For the text-containing cell, return its midpoint in [X, Y] coordinate format. 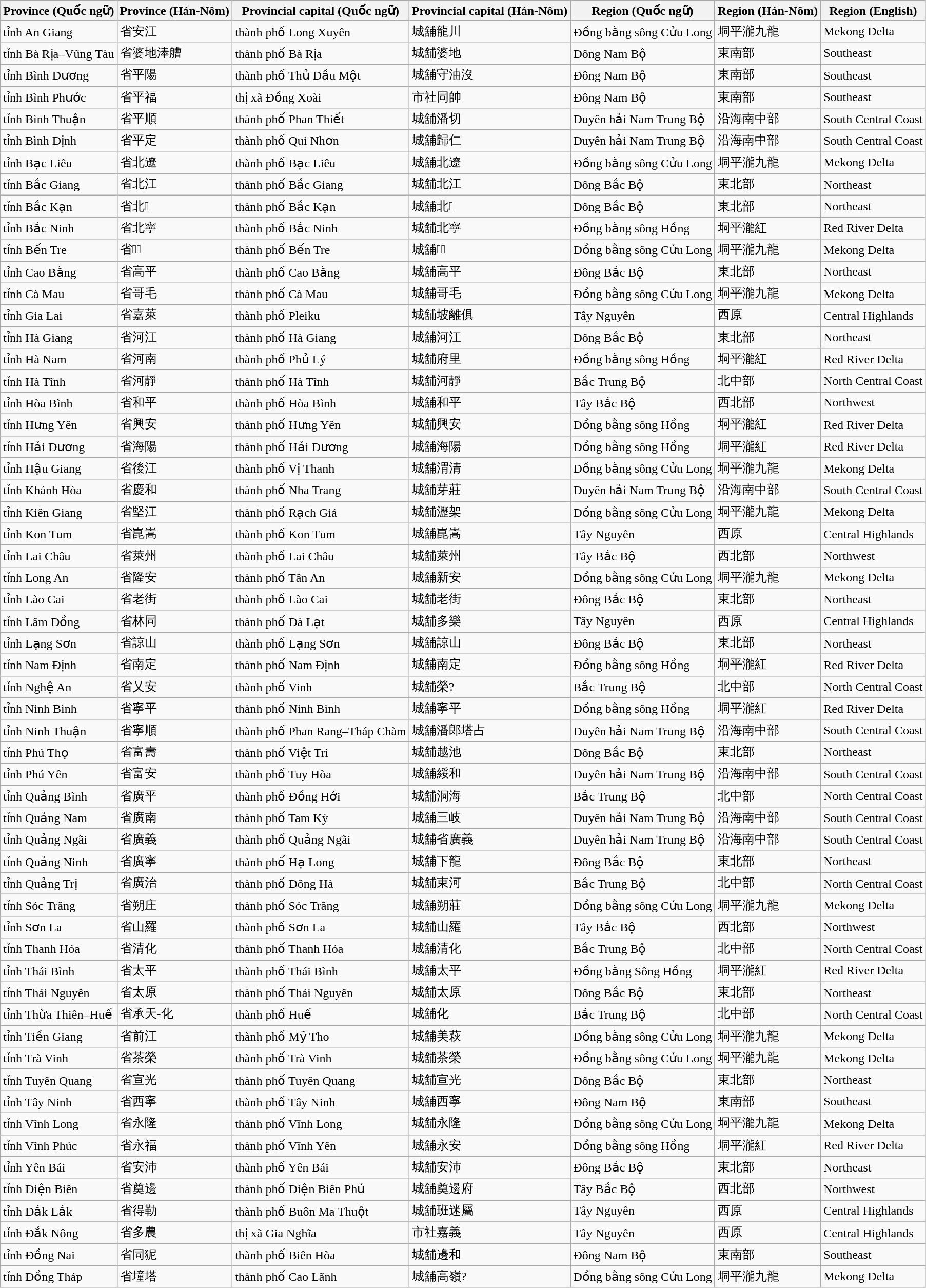
tỉnh Hòa Bình [58, 403]
thành phố Tuyên Quang [321, 1080]
省富壽 [174, 752]
tỉnh Đồng Tháp [58, 1277]
Provincial capital (Quốc ngữ) [321, 11]
tỉnh Bạc Liêu [58, 163]
城舖芽莊 [489, 491]
城舖永隆 [489, 1124]
城舖潘切 [489, 119]
省廣寧 [174, 862]
城舖茶榮 [489, 1058]
thành phố Long Xuyên [321, 32]
省高平 [174, 272]
thành phố Tam Kỳ [321, 818]
thành phố Hòa Bình [321, 403]
thành phố Mỹ Tho [321, 1037]
省多農 [174, 1233]
城舖北遼 [489, 163]
省西寧 [174, 1102]
tỉnh Yên Bái [58, 1168]
省廣南 [174, 818]
省山羅 [174, 927]
tỉnh Đồng Nai [58, 1255]
thành phố Vinh [321, 687]
tỉnh Điện Biên [58, 1189]
thành phố Tân An [321, 578]
省南定 [174, 665]
省廣平 [174, 796]
tỉnh Tây Ninh [58, 1102]
城舖興安 [489, 425]
tỉnh Bắc Kạn [58, 206]
城舖多樂 [489, 622]
城舖太平 [489, 971]
thành phố Lào Cai [321, 599]
thành phố Trà Vinh [321, 1058]
城舖老街 [489, 599]
thành phố Thủ Dầu Một [321, 75]
省北𣴓 [174, 206]
城舖萊州 [489, 556]
tỉnh Lai Châu [58, 556]
thành phố Bắc Kạn [321, 206]
thành phố Kon Tum [321, 534]
城舖河靜 [489, 381]
tỉnh Ninh Thuận [58, 731]
省太原 [174, 992]
tỉnh Phú Yên [58, 774]
省哥毛 [174, 294]
tỉnh Gia Lai [58, 316]
市社同帥 [489, 97]
tỉnh An Giang [58, 32]
tỉnh Thanh Hóa [58, 949]
省河南 [174, 359]
thành phố Lạng Sơn [321, 643]
thành phố Bến Tre [321, 250]
tỉnh Tuyên Quang [58, 1080]
省後江 [174, 469]
tỉnh Cao Bằng [58, 272]
省永隆 [174, 1124]
省崑嵩 [174, 534]
省廣義 [174, 840]
thành phố Tuy Hòa [321, 774]
thành phố Phan Rang–Tháp Chàm [321, 731]
thành phố Ninh Bình [321, 709]
城舖北寧 [489, 228]
Region (English) [873, 11]
tỉnh Trà Vinh [58, 1058]
Region (Hán-Nôm) [767, 11]
城舖綏和 [489, 774]
省寧平 [174, 709]
城舖北𣴓 [489, 206]
tỉnh Quảng Nam [58, 818]
tỉnh Hà Giang [58, 338]
省婆地淎艚 [174, 53]
thành phố Pleiku [321, 316]
省寧順 [174, 731]
thị xã Gia Nghĩa [321, 1233]
城舖化 [489, 1015]
tỉnh Hậu Giang [58, 469]
城舖越池 [489, 752]
tỉnh Cà Mau [58, 294]
省太平 [174, 971]
省安江 [174, 32]
城舖班迷屬 [489, 1211]
tỉnh Tiền Giang [58, 1037]
thành phố Đông Hà [321, 884]
tỉnh Vĩnh Long [58, 1124]
Provincial capital (Hán-Nôm) [489, 11]
省平福 [174, 97]
thành phố Huế [321, 1015]
thành phố Cao Bằng [321, 272]
thành phố Nha Trang [321, 491]
省廣治 [174, 884]
thành phố Qui Nhơn [321, 141]
thành phố Buôn Ma Thuột [321, 1211]
省北寧 [174, 228]
tỉnh Đắk Lắk [58, 1211]
城舖安沛 [489, 1168]
thành phố Sóc Trăng [321, 905]
省北江 [174, 185]
城舖𤅶𥯌 [489, 250]
城舖坡離俱 [489, 316]
tỉnh Kon Tum [58, 534]
省隆安 [174, 578]
thành phố Hà Giang [321, 338]
tỉnh Nghệ An [58, 687]
城舖府里 [489, 359]
tỉnh Hà Tĩnh [58, 381]
城舖守油沒 [489, 75]
tỉnh Thái Bình [58, 971]
thành phố Bắc Ninh [321, 228]
城舖潘郎塔占 [489, 731]
市社嘉義 [489, 1233]
城舖朔莊 [489, 905]
thành phố Vĩnh Long [321, 1124]
thành phố Nam Định [321, 665]
城舖下龍 [489, 862]
thành phố Lai Châu [321, 556]
thành phố Phủ Lý [321, 359]
tỉnh Bình Phước [58, 97]
thành phố Thái Bình [321, 971]
tỉnh Thừa Thiên–Huế [58, 1015]
省宣光 [174, 1080]
tỉnh Quảng Ngãi [58, 840]
省嘉萊 [174, 316]
城舖渭清 [489, 469]
省永福 [174, 1145]
省慶和 [174, 491]
thành phố Tây Ninh [321, 1102]
城舖南定 [489, 665]
省平順 [174, 119]
thành phố Cao Lãnh [321, 1277]
thành phố Hưng Yên [321, 425]
省得勒 [174, 1211]
省平定 [174, 141]
tỉnh Bình Dương [58, 75]
tỉnh Vĩnh Phúc [58, 1145]
城舖婆地 [489, 53]
thành phố Biên Hòa [321, 1255]
thành phố Hạ Long [321, 862]
thành phố Bắc Giang [321, 185]
省承天-化 [174, 1015]
tỉnh Quảng Ninh [58, 862]
省清化 [174, 949]
tỉnh Bà Rịa–Vũng Tàu [58, 53]
城舖榮? [489, 687]
tỉnh Thái Nguyên [58, 992]
城舖和平 [489, 403]
城舖高嶺? [489, 1277]
tỉnh Hà Nam [58, 359]
城舖海陽 [489, 446]
thành phố Đồng Hới [321, 796]
省北遼 [174, 163]
城舖北江 [489, 185]
城舖美萩 [489, 1037]
tỉnh Bắc Ninh [58, 228]
城舖歸仁 [489, 141]
thành phố Quảng Ngãi [321, 840]
城舖崑嵩 [489, 534]
tỉnh Khánh Hòa [58, 491]
Province (Hán-Nôm) [174, 11]
thành phố Vĩnh Yên [321, 1145]
省𤅶𥯌 [174, 250]
省河江 [174, 338]
城舖宣光 [489, 1080]
thành phố Thái Nguyên [321, 992]
省富安 [174, 774]
thị xã Đồng Xoài [321, 97]
thành phố Điện Biên Phủ [321, 1189]
城舖西寧 [489, 1102]
thành phố Hải Dương [321, 446]
城舖哥毛 [489, 294]
城舖諒山 [489, 643]
tỉnh Sóc Trăng [58, 905]
tỉnh Quảng Bình [58, 796]
Region (Quốc ngữ) [642, 11]
省朔庄 [174, 905]
thành phố Phan Thiết [321, 119]
省茶榮 [174, 1058]
省前江 [174, 1037]
tỉnh Bến Tre [58, 250]
城舖奠邊府 [489, 1189]
省墥塔 [174, 1277]
tỉnh Phú Thọ [58, 752]
城舖東河 [489, 884]
tỉnh Sơn La [58, 927]
城舖山羅 [489, 927]
tỉnh Nam Định [58, 665]
城舖瀝架 [489, 512]
tỉnh Bình Định [58, 141]
城舖清化 [489, 949]
thành phố Rạch Giá [321, 512]
城舖省廣義 [489, 840]
tỉnh Hải Dương [58, 446]
tỉnh Ninh Bình [58, 709]
城舖洞海 [489, 796]
tỉnh Kiên Giang [58, 512]
城舖太原 [489, 992]
tỉnh Đắk Nông [58, 1233]
tỉnh Lạng Sơn [58, 643]
省和平 [174, 403]
省河靜 [174, 381]
城舖高平 [489, 272]
省萊州 [174, 556]
tỉnh Bình Thuận [58, 119]
省安沛 [174, 1168]
城舖新安 [489, 578]
省同狔 [174, 1255]
thành phố Bà Rịa [321, 53]
thành phố Vị Thanh [321, 469]
tỉnh Bắc Giang [58, 185]
tỉnh Lào Cai [58, 599]
thành phố Việt Trì [321, 752]
省平陽 [174, 75]
省乂安 [174, 687]
tỉnh Long An [58, 578]
Province (Quốc ngữ) [58, 11]
thành phố Sơn La [321, 927]
省奠邊 [174, 1189]
城舖永安 [489, 1145]
城舖龍川 [489, 32]
省興安 [174, 425]
省堅江 [174, 512]
tỉnh Quảng Trị [58, 884]
城舖寧平 [489, 709]
城舖河江 [489, 338]
城舖邊和 [489, 1255]
tỉnh Hưng Yên [58, 425]
省諒山 [174, 643]
省老街 [174, 599]
城舖三岐 [489, 818]
thành phố Bạc Liêu [321, 163]
thành phố Cà Mau [321, 294]
省海陽 [174, 446]
thành phố Thanh Hóa [321, 949]
tỉnh Lâm Đồng [58, 622]
Đồng bằng Sông Hồng [642, 971]
thành phố Đà Lạt [321, 622]
thành phố Yên Bái [321, 1168]
省林同 [174, 622]
thành phố Hà Tĩnh [321, 381]
